Output the (X, Y) coordinate of the center of the cell containing the given text.  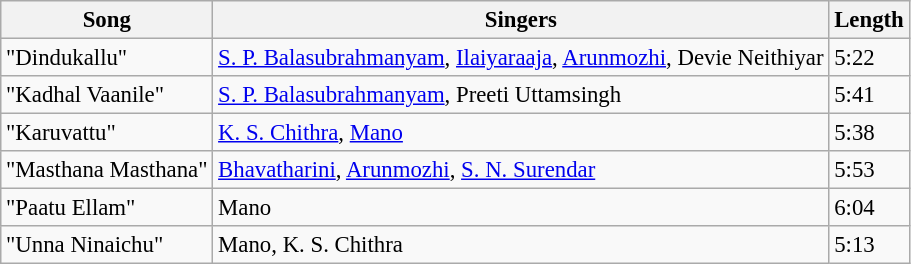
Song (107, 20)
5:22 (869, 58)
Bhavatharini, Arunmozhi, S. N. Surendar (521, 170)
"Unna Ninaichu" (107, 245)
S. P. Balasubrahmanyam, Ilaiyaraaja, Arunmozhi, Devie Neithiyar (521, 58)
"Kadhal Vaanile" (107, 95)
Mano (521, 208)
6:04 (869, 208)
"Paatu Ellam" (107, 208)
Length (869, 20)
5:38 (869, 133)
S. P. Balasubrahmanyam, Preeti Uttamsingh (521, 95)
"Masthana Masthana" (107, 170)
K. S. Chithra, Mano (521, 133)
Singers (521, 20)
5:13 (869, 245)
5:53 (869, 170)
Mano, K. S. Chithra (521, 245)
"Dindukallu" (107, 58)
5:41 (869, 95)
"Karuvattu" (107, 133)
